Identify which cell holds the provided text, then report its (x, y) central coordinate. 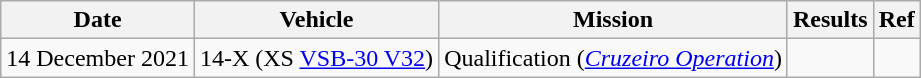
Ref (896, 20)
14-X (XS VSB-30 V32) (316, 58)
Results (830, 20)
Date (98, 20)
Vehicle (316, 20)
14 December 2021 (98, 58)
Mission (614, 20)
Qualification (Cruzeiro Operation) (614, 58)
